For the text-containing cell, return its midpoint in (x, y) coordinate format. 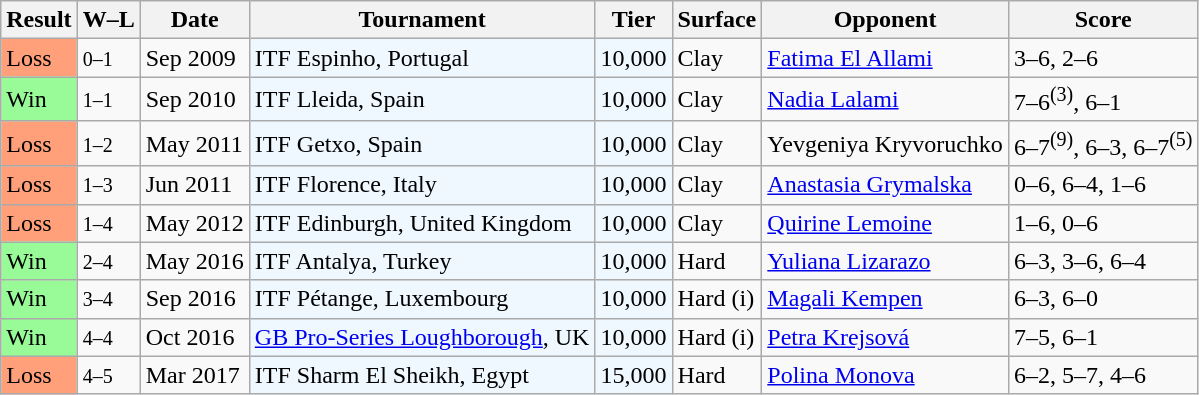
ITF Edinburgh, United Kingdom (422, 223)
May 2016 (194, 261)
May 2011 (194, 144)
ITF Florence, Italy (422, 185)
Magali Kempen (886, 299)
Tier (634, 20)
15,000 (634, 375)
Oct 2016 (194, 337)
Quirine Lemoine (886, 223)
W–L (108, 20)
6–7(9), 6–3, 6–7(5) (1103, 144)
4–4 (108, 337)
ITF Lleida, Spain (422, 100)
Opponent (886, 20)
Anastasia Grymalska (886, 185)
4–5 (108, 375)
7–5, 6–1 (1103, 337)
3–6, 2–6 (1103, 58)
1–4 (108, 223)
6–3, 3–6, 6–4 (1103, 261)
Result (39, 20)
0–1 (108, 58)
1–2 (108, 144)
May 2012 (194, 223)
Sep 2016 (194, 299)
6–3, 6–0 (1103, 299)
Fatima El Allami (886, 58)
Sep 2010 (194, 100)
1–1 (108, 100)
Polina Monova (886, 375)
ITF Getxo, Spain (422, 144)
Nadia Lalami (886, 100)
Date (194, 20)
Jun 2011 (194, 185)
2–4 (108, 261)
Mar 2017 (194, 375)
GB Pro-Series Loughborough, UK (422, 337)
Score (1103, 20)
1–6, 0–6 (1103, 223)
6–2, 5–7, 4–6 (1103, 375)
ITF Sharm El Sheikh, Egypt (422, 375)
7–6(3), 6–1 (1103, 100)
ITF Espinho, Portugal (422, 58)
3–4 (108, 299)
ITF Antalya, Turkey (422, 261)
Surface (717, 20)
1–3 (108, 185)
Sep 2009 (194, 58)
ITF Pétange, Luxembourg (422, 299)
Yevgeniya Kryvoruchko (886, 144)
Yuliana Lizarazo (886, 261)
Petra Krejsová (886, 337)
Tournament (422, 20)
0–6, 6–4, 1–6 (1103, 185)
